Output the [X, Y] coordinate of the center of the cell containing the given text.  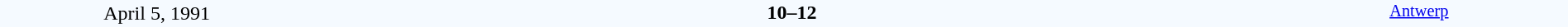
April 5, 1991 [157, 13]
10–12 [791, 12]
Antwerp [1419, 13]
